From the cell containing the given text, extract its center point as [X, Y] coordinate. 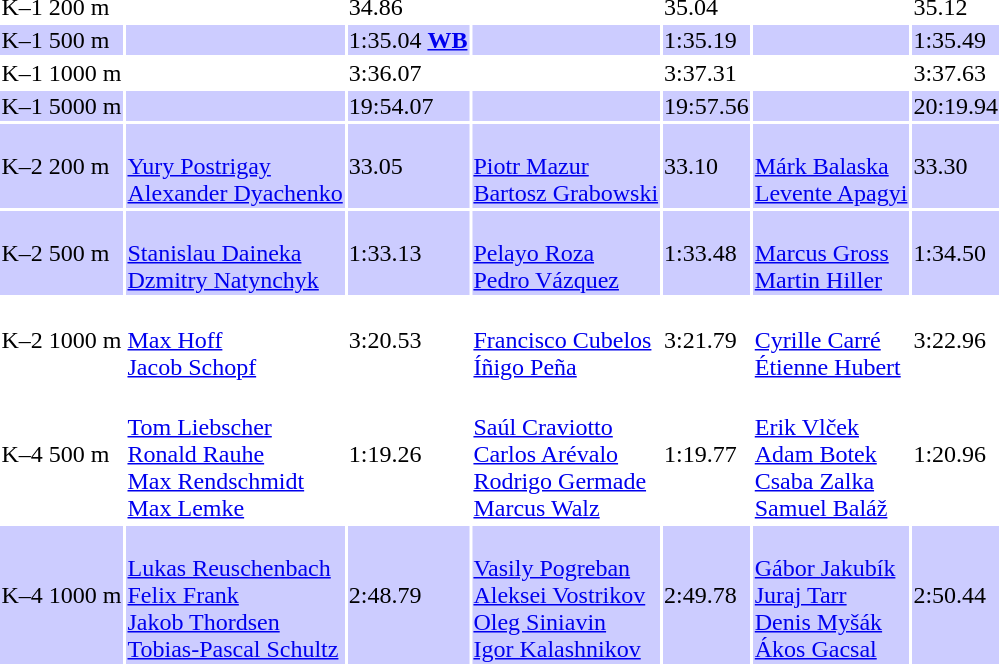
K–4 500 m [62, 454]
Piotr MazurBartosz Grabowski [566, 166]
Cyrille CarréÉtienne Hubert [831, 340]
Márk BalaskaLevente Apagyi [831, 166]
K–2 500 m [62, 253]
Francisco CubelosÍñigo Peña [566, 340]
Marcus GrossMartin Hiller [831, 253]
19:57.56 [707, 106]
33.10 [707, 166]
3:37.31 [707, 73]
K–1 500 m [62, 40]
Saúl CraviottoCarlos ArévaloRodrigo GermadeMarcus Walz [566, 454]
3:36.07 [408, 73]
K–1 5000 m [62, 106]
1:19.77 [707, 454]
Stanislau DainekaDzmitry Natynchyk [235, 253]
1:19.26 [408, 454]
K–4 1000 m [62, 595]
Max HoffJacob Schopf [235, 340]
Tom LiebscherRonald RauheMax RendschmidtMax Lemke [235, 454]
1:35.19 [707, 40]
Vasily PogrebanAleksei VostrikovOleg SiniavinIgor Kalashnikov [566, 595]
Pelayo RozaPedro Vázquez [566, 253]
Gábor JakubíkJuraj TarrDenis MyšákÁkos Gacsal [831, 595]
Erik VlčekAdam BotekCsaba ZalkaSamuel Baláž [831, 454]
1:33.13 [408, 253]
33.05 [408, 166]
1:33.48 [707, 253]
K–2 200 m [62, 166]
3:21.79 [707, 340]
K–2 1000 m [62, 340]
Lukas ReuschenbachFelix FrankJakob ThordsenTobias-Pascal Schultz [235, 595]
K–1 1000 m [62, 73]
19:54.07 [408, 106]
1:35.04 WB [408, 40]
3:20.53 [408, 340]
Yury PostrigayAlexander Dyachenko [235, 166]
2:49.78 [707, 595]
2:48.79 [408, 595]
